Determine the (X, Y) coordinate at the center of the cell enclosing the given text.  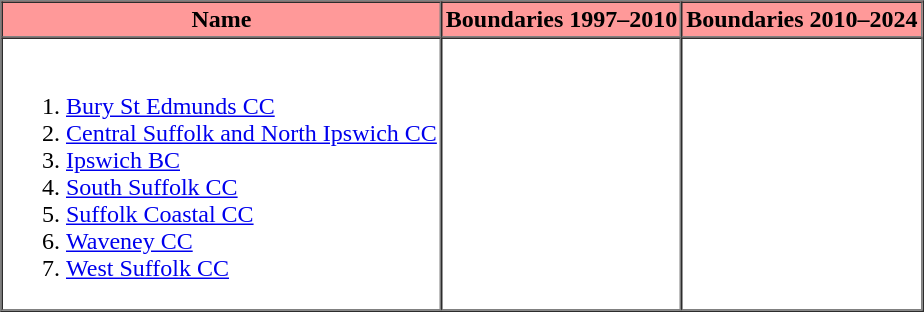
Bury St Edmunds CCCentral Suffolk and North Ipswich CCIpswich BCSouth Suffolk CCSuffolk Coastal CCWaveney CCWest Suffolk CC (222, 174)
Name (222, 20)
Boundaries 1997–2010 (561, 20)
Boundaries 2010–2024 (802, 20)
